Output the [X, Y] coordinate of the center of the cell containing the given text.  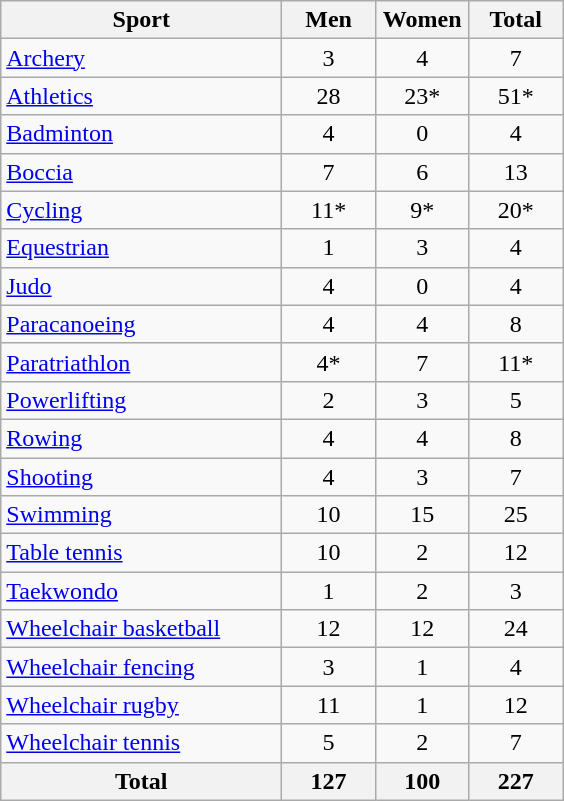
6 [422, 172]
Badminton [142, 134]
Wheelchair basketball [142, 629]
227 [516, 781]
28 [329, 96]
Boccia [142, 172]
Shooting [142, 477]
Wheelchair fencing [142, 667]
Taekwondo [142, 591]
15 [422, 515]
Rowing [142, 438]
Athletics [142, 96]
Swimming [142, 515]
Table tennis [142, 553]
Judo [142, 286]
Women [422, 20]
100 [422, 781]
4* [329, 362]
Sport [142, 20]
Men [329, 20]
127 [329, 781]
11 [329, 705]
24 [516, 629]
51* [516, 96]
Wheelchair rugby [142, 705]
13 [516, 172]
Archery [142, 58]
Equestrian [142, 248]
9* [422, 210]
Paracanoeing [142, 324]
Paratriathlon [142, 362]
20* [516, 210]
23* [422, 96]
Wheelchair tennis [142, 743]
Cycling [142, 210]
25 [516, 515]
Powerlifting [142, 400]
